Capture the cell that displays the provided text and extract its (x, y) central coordinate. 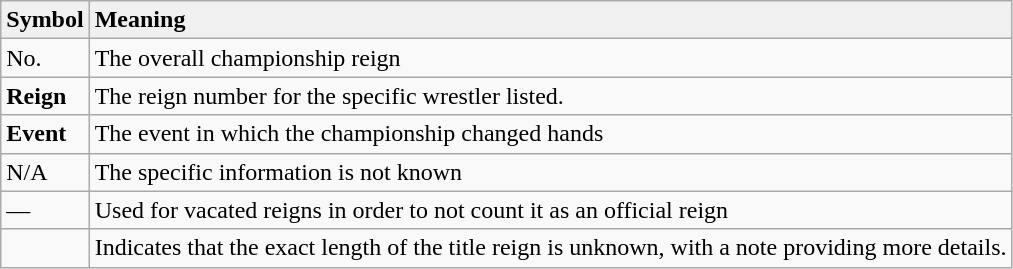
No. (45, 58)
— (45, 210)
Meaning (550, 20)
N/A (45, 172)
The overall championship reign (550, 58)
Used for vacated reigns in order to not count it as an official reign (550, 210)
Event (45, 134)
The reign number for the specific wrestler listed. (550, 96)
Reign (45, 96)
The specific information is not known (550, 172)
The event in which the championship changed hands (550, 134)
Symbol (45, 20)
Indicates that the exact length of the title reign is unknown, with a note providing more details. (550, 248)
